Identify which cell holds the provided text, then report its [X, Y] central coordinate. 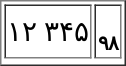
۹۸ [108, 31]
۱۲ ۳۴۵ [48, 31]
